Determine the (x, y) coordinate at the center of the cell enclosing the given text.  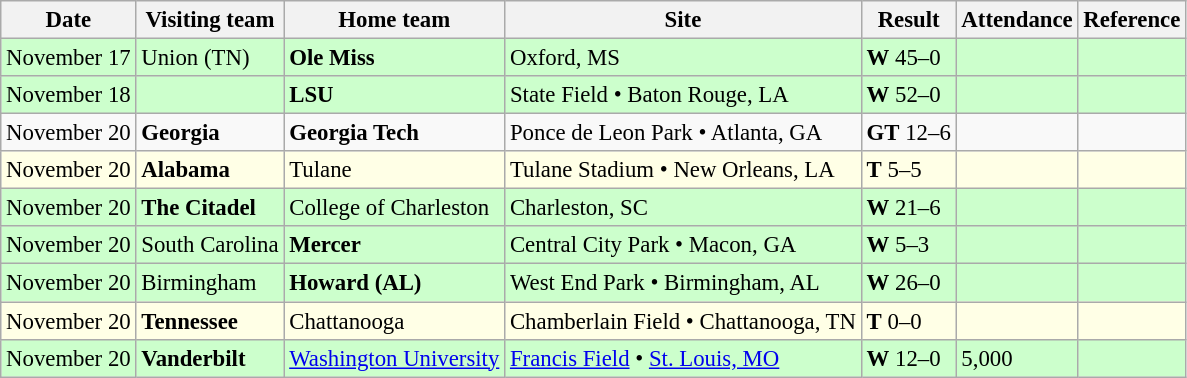
Union (TN) (210, 58)
Alabama (210, 170)
LSU (394, 95)
College of Charleston (394, 208)
W 5–3 (908, 245)
Charleston, SC (684, 208)
West End Park • Birmingham, AL (684, 283)
Georgia Tech (394, 133)
Tulane (394, 170)
W 12–0 (908, 358)
Georgia (210, 133)
Washington University (394, 358)
Visiting team (210, 20)
Howard (AL) (394, 283)
Ponce de Leon Park • Atlanta, GA (684, 133)
State Field • Baton Rouge, LA (684, 95)
Chattanooga (394, 321)
Birmingham (210, 283)
Result (908, 20)
GT 12–6 (908, 133)
Tulane Stadium • New Orleans, LA (684, 170)
Mercer (394, 245)
W 45–0 (908, 58)
Ole Miss (394, 58)
Central City Park • Macon, GA (684, 245)
Francis Field • St. Louis, MO (684, 358)
Tennessee (210, 321)
Date (68, 20)
Site (684, 20)
The Citadel (210, 208)
November 18 (68, 95)
Attendance (1017, 20)
5,000 (1017, 358)
Oxford, MS (684, 58)
T 5–5 (908, 170)
Reference (1132, 20)
November 17 (68, 58)
W 26–0 (908, 283)
South Carolina (210, 245)
Vanderbilt (210, 358)
W 21–6 (908, 208)
T 0–0 (908, 321)
W 52–0 (908, 95)
Chamberlain Field • Chattanooga, TN (684, 321)
Home team (394, 20)
